Provide the (X, Y) coordinate of the cell's center where the given text is located.  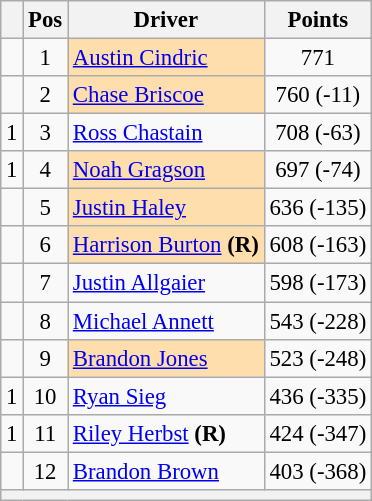
Ryan Sieg (166, 396)
Riley Herbst (R) (166, 433)
598 (-173) (318, 283)
697 (-74) (318, 170)
Brandon Jones (166, 358)
436 (-335) (318, 396)
2 (46, 95)
523 (-248) (318, 358)
Noah Gragson (166, 170)
771 (318, 58)
Ross Chastain (166, 133)
Justin Haley (166, 208)
Chase Briscoe (166, 95)
5 (46, 208)
11 (46, 433)
708 (-63) (318, 133)
4 (46, 170)
Brandon Brown (166, 471)
Driver (166, 20)
9 (46, 358)
424 (-347) (318, 433)
543 (-228) (318, 321)
7 (46, 283)
Points (318, 20)
608 (-163) (318, 245)
Austin Cindric (166, 58)
12 (46, 471)
Pos (46, 20)
403 (-368) (318, 471)
Michael Annett (166, 321)
760 (-11) (318, 95)
10 (46, 396)
Harrison Burton (R) (166, 245)
636 (-135) (318, 208)
3 (46, 133)
8 (46, 321)
6 (46, 245)
Justin Allgaier (166, 283)
